Search for the cell housing the specified text and yield its [X, Y] center coordinate. 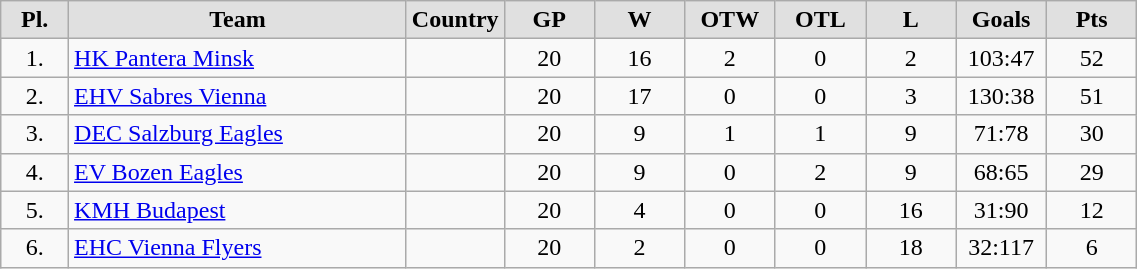
30 [1091, 134]
130:38 [1002, 96]
EV Bozen Eagles [238, 172]
1. [35, 58]
EHC Vienna Flyers [238, 248]
68:65 [1002, 172]
6 [1091, 248]
Country [455, 20]
5. [35, 210]
6. [35, 248]
29 [1091, 172]
GP [549, 20]
71:78 [1002, 134]
L [911, 20]
DEC Salzburg Eagles [238, 134]
18 [911, 248]
KMH Budapest [238, 210]
OTL [820, 20]
Pts [1091, 20]
EHV Sabres Vienna [238, 96]
HK Pantera Minsk [238, 58]
3. [35, 134]
52 [1091, 58]
W [639, 20]
32:117 [1002, 248]
Pl. [35, 20]
103:47 [1002, 58]
17 [639, 96]
OTW [730, 20]
Goals [1002, 20]
2. [35, 96]
4. [35, 172]
12 [1091, 210]
31:90 [1002, 210]
3 [911, 96]
Team [238, 20]
51 [1091, 96]
4 [639, 210]
